Provide the (X, Y) coordinate of the cell's center where the given text is located.  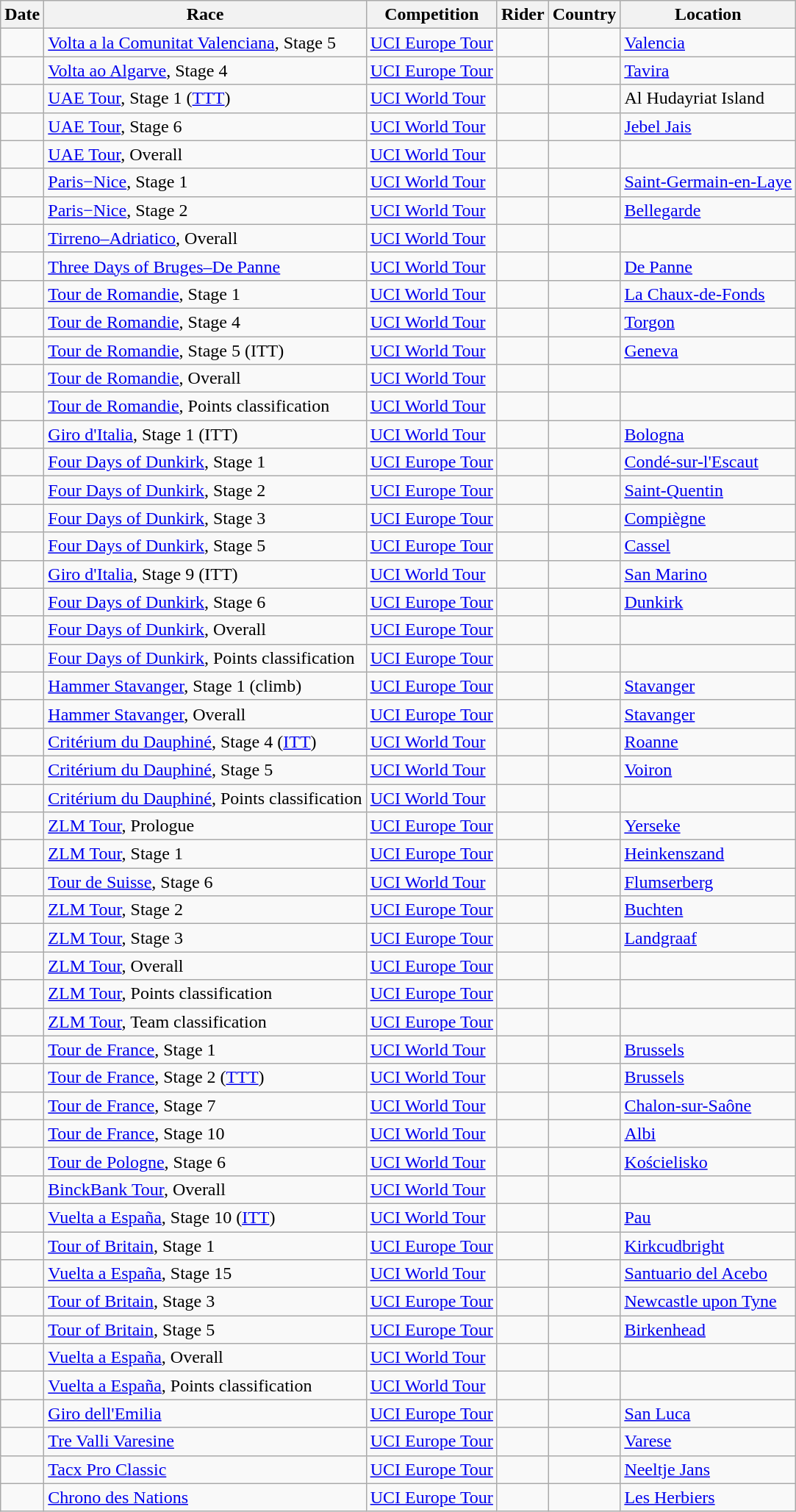
Santuario del Acebo (709, 1274)
ZLM Tour, Overall (205, 966)
Valencia (709, 43)
Four Days of Dunkirk, Overall (205, 630)
Tour de France, Stage 7 (205, 1106)
Geneva (709, 351)
ZLM Tour, Stage 3 (205, 938)
ZLM Tour, Prologue (205, 826)
Birkenhead (709, 1330)
Buchten (709, 910)
Location (709, 15)
Bologna (709, 434)
Tour de Suisse, Stage 6 (205, 882)
Pau (709, 1217)
Tre Valli Varesine (205, 1441)
UAE Tour, Stage 6 (205, 126)
Tacx Pro Classic (205, 1469)
Tour de Romandie, Overall (205, 379)
Saint-Germain-en-Laye (709, 182)
Heinkenszand (709, 854)
Race (205, 15)
Tour of Britain, Stage 3 (205, 1302)
BinckBank Tour, Overall (205, 1189)
Condé-sur-l'Escaut (709, 462)
Chalon-sur-Saône (709, 1106)
Tour de France, Stage 10 (205, 1133)
Landgraaf (709, 938)
Tour de Romandie, Stage 1 (205, 294)
Tour de France, Stage 2 (TTT) (205, 1078)
Paris−Nice, Stage 2 (205, 210)
San Luca (709, 1414)
Date (22, 15)
Neeltje Jans (709, 1469)
Giro d'Italia, Stage 1 (ITT) (205, 434)
Saint-Quentin (709, 490)
Vuelta a España, Stage 15 (205, 1274)
Four Days of Dunkirk, Points classification (205, 658)
ZLM Tour, Points classification (205, 994)
Tour de Pologne, Stage 6 (205, 1161)
Tour de Romandie, Stage 4 (205, 322)
UAE Tour, Overall (205, 154)
Vuelta a España, Overall (205, 1358)
Four Days of Dunkirk, Stage 2 (205, 490)
Four Days of Dunkirk, Stage 5 (205, 546)
Critérium du Dauphiné, Stage 4 (ITT) (205, 742)
Vuelta a España, Stage 10 (ITT) (205, 1217)
Tour de Romandie, Points classification (205, 406)
Volta ao Algarve, Stage 4 (205, 71)
Torgon (709, 322)
Voiron (709, 770)
Roanne (709, 742)
Compiègne (709, 518)
Chrono des Nations (205, 1497)
Volta a la Comunitat Valenciana, Stage 5 (205, 43)
Giro dell'Emilia (205, 1414)
La Chaux-de-Fonds (709, 294)
Competition (431, 15)
Critérium du Dauphiné, Stage 5 (205, 770)
Tour de Romandie, Stage 5 (ITT) (205, 351)
Les Herbiers (709, 1497)
Albi (709, 1133)
Jebel Jais (709, 126)
Giro d'Italia, Stage 9 (ITT) (205, 574)
Three Days of Bruges–De Panne (205, 266)
Tour of Britain, Stage 5 (205, 1330)
San Marino (709, 574)
Paris−Nice, Stage 1 (205, 182)
Kirkcudbright (709, 1246)
Tour de France, Stage 1 (205, 1050)
Kościelisko (709, 1161)
Hammer Stavanger, Overall (205, 714)
Newcastle upon Tyne (709, 1302)
Tour of Britain, Stage 1 (205, 1246)
Four Days of Dunkirk, Stage 1 (205, 462)
Four Days of Dunkirk, Stage 3 (205, 518)
Rider (523, 15)
Flumserberg (709, 882)
De Panne (709, 266)
Critérium du Dauphiné, Points classification (205, 798)
ZLM Tour, Stage 2 (205, 910)
Dunkirk (709, 602)
Al Hudayriat Island (709, 98)
UAE Tour, Stage 1 (TTT) (205, 98)
Hammer Stavanger, Stage 1 (climb) (205, 686)
Bellegarde (709, 210)
Four Days of Dunkirk, Stage 6 (205, 602)
Tirreno–Adriatico, Overall (205, 238)
Cassel (709, 546)
Tavira (709, 71)
Country (584, 15)
Vuelta a España, Points classification (205, 1386)
ZLM Tour, Team classification (205, 1022)
Varese (709, 1441)
Yerseke (709, 826)
ZLM Tour, Stage 1 (205, 854)
